Determine the [x, y] coordinate at the center of the cell enclosing the given text.  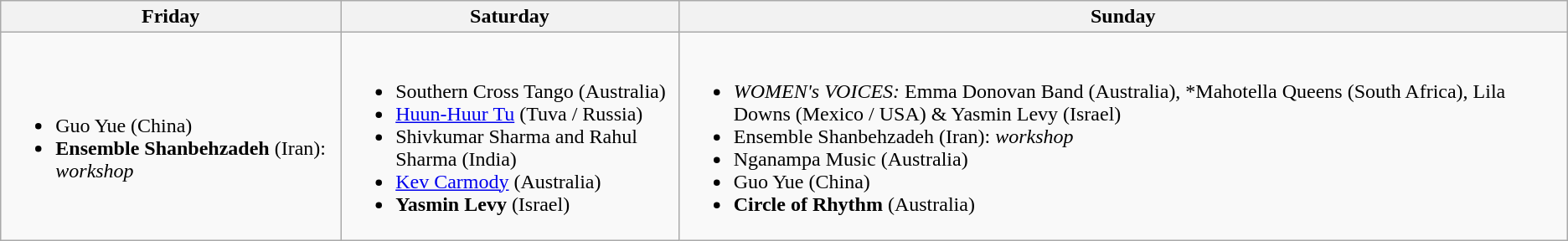
Southern Cross Tango (Australia)Huun-Huur Tu (Tuva / Russia)Shivkumar Sharma and Rahul Sharma (India)Kev Carmody (Australia)Yasmin Levy (Israel) [510, 136]
Guo Yue (China)Ensemble Shanbehzadeh (Iran): workshop [171, 136]
Friday [171, 17]
Sunday [1122, 17]
Saturday [510, 17]
